Output the (X, Y) coordinate of the center of the cell containing the given text.  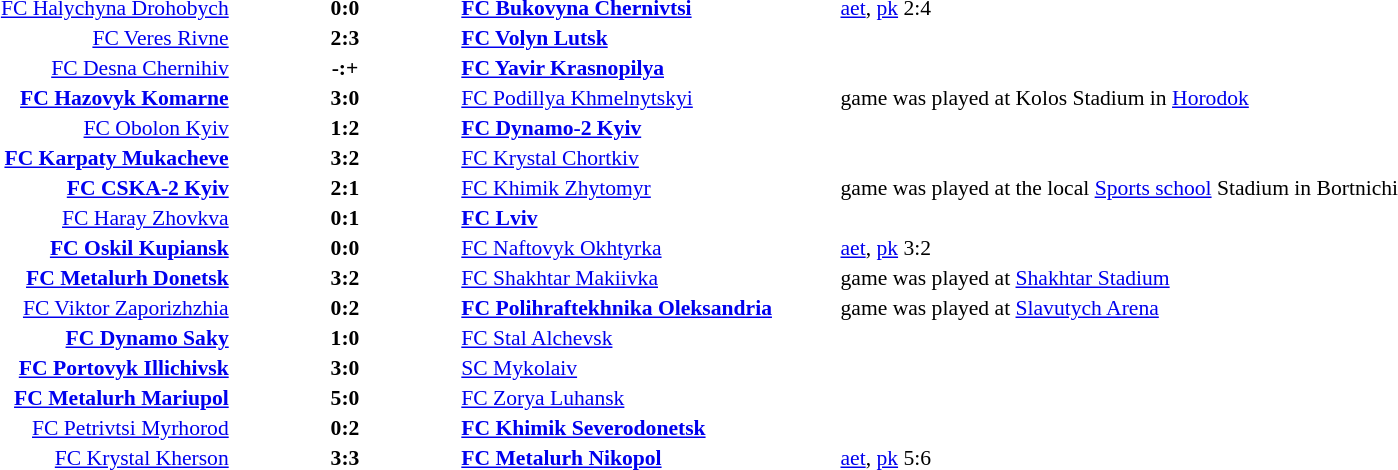
FC Lviv (649, 218)
FC Dynamo-2 Kyiv (649, 128)
FC Khimik Severodonetsk (649, 428)
SC Mykolaiv (649, 368)
FC Stal Alchevsk (649, 338)
1:0 (346, 338)
0:1 (346, 218)
FC Podillya Khmelnytskyi (649, 98)
FC Zorya Luhansk (649, 398)
FC Volyn Lutsk (649, 38)
FC Yavir Krasnopilya (649, 68)
FC Naftovyk Okhtyrka (649, 248)
-:+ (346, 68)
2:1 (346, 188)
FC Khimik Zhytomyr (649, 188)
2:3 (346, 38)
FC Shakhtar Makiivka (649, 278)
5:0 (346, 398)
FC Krystal Chortkiv (649, 158)
0:0 (346, 248)
1:2 (346, 128)
FC Polihraftekhnika Oleksandria (649, 308)
